Extract the (X, Y) coordinate from the center of the cell holding the provided text.  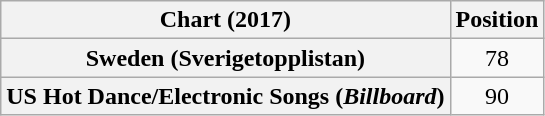
Position (497, 20)
90 (497, 96)
Sweden (Sverigetopplistan) (226, 58)
78 (497, 58)
Chart (2017) (226, 20)
US Hot Dance/Electronic Songs (Billboard) (226, 96)
